Output the [x, y] coordinate of the center of the cell containing the given text.  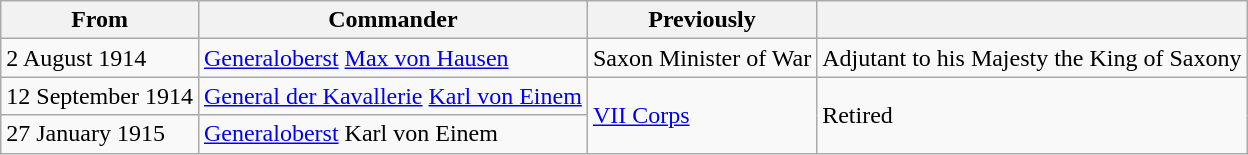
From [100, 20]
12 September 1914 [100, 96]
Retired [1032, 115]
Adjutant to his Majesty the King of Saxony [1032, 58]
Generaloberst Karl von Einem [392, 134]
Commander [392, 20]
VII Corps [702, 115]
Previously [702, 20]
General der Kavallerie Karl von Einem [392, 96]
Saxon Minister of War [702, 58]
2 August 1914 [100, 58]
27 January 1915 [100, 134]
Generaloberst Max von Hausen [392, 58]
